From the cell containing the given text, extract its center point as [x, y] coordinate. 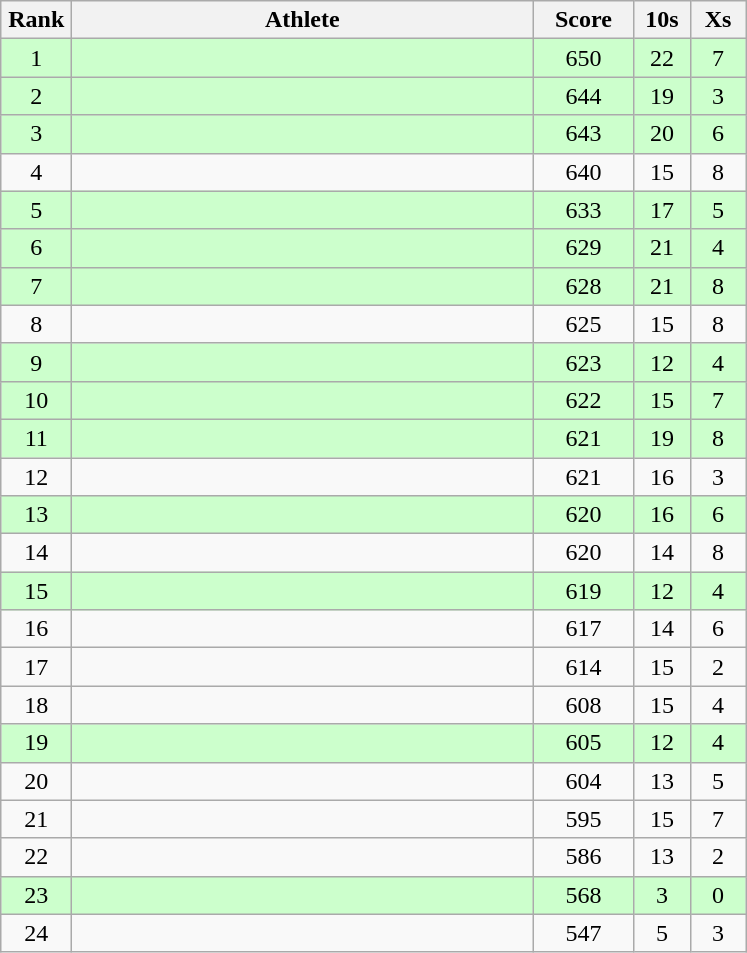
619 [584, 591]
608 [584, 705]
11 [36, 438]
10 [36, 400]
622 [584, 400]
Rank [36, 20]
623 [584, 362]
640 [584, 172]
18 [36, 705]
644 [584, 96]
24 [36, 933]
625 [584, 324]
650 [584, 58]
595 [584, 819]
23 [36, 895]
586 [584, 857]
9 [36, 362]
568 [584, 895]
1 [36, 58]
614 [584, 667]
643 [584, 134]
Athlete [302, 20]
633 [584, 210]
0 [718, 895]
547 [584, 933]
Xs [718, 20]
605 [584, 743]
Score [584, 20]
617 [584, 629]
10s [662, 20]
628 [584, 286]
604 [584, 781]
629 [584, 248]
